Identify which cell holds the provided text, then report its [x, y] central coordinate. 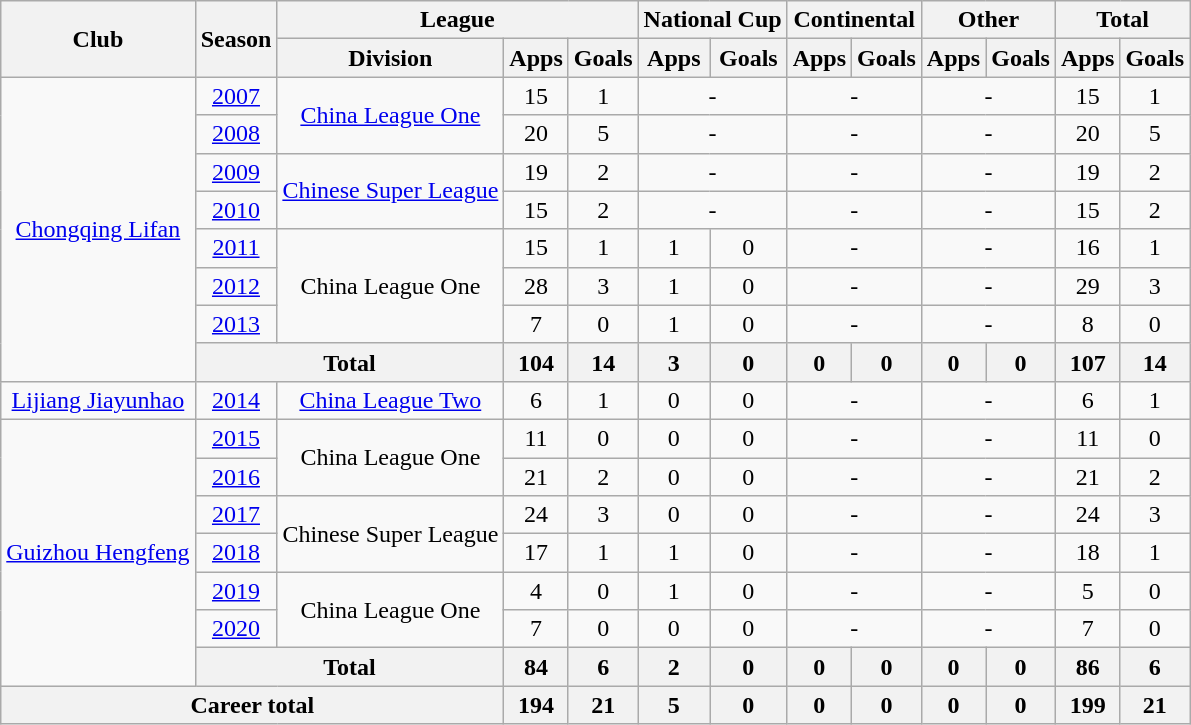
Club [98, 39]
2008 [236, 134]
2012 [236, 286]
107 [1087, 362]
National Cup [712, 20]
Continental [854, 20]
86 [1087, 667]
199 [1087, 705]
2014 [236, 400]
2007 [236, 96]
2018 [236, 553]
2019 [236, 591]
17 [536, 553]
4 [536, 591]
2011 [236, 248]
League [458, 20]
Season [236, 39]
18 [1087, 553]
2015 [236, 438]
2016 [236, 477]
84 [536, 667]
Lijiang Jiayunhao [98, 400]
8 [1087, 324]
2013 [236, 324]
2009 [236, 172]
Division [390, 58]
Chongqing Lifan [98, 229]
104 [536, 362]
2020 [236, 629]
16 [1087, 248]
28 [536, 286]
China League Two [390, 400]
Other [988, 20]
2010 [236, 210]
29 [1087, 286]
Career total [252, 705]
Guizhou Hengfeng [98, 552]
2017 [236, 515]
194 [536, 705]
